Pinpoint the cell where the given text exists, returning its [x, y] midpoint coordinate. 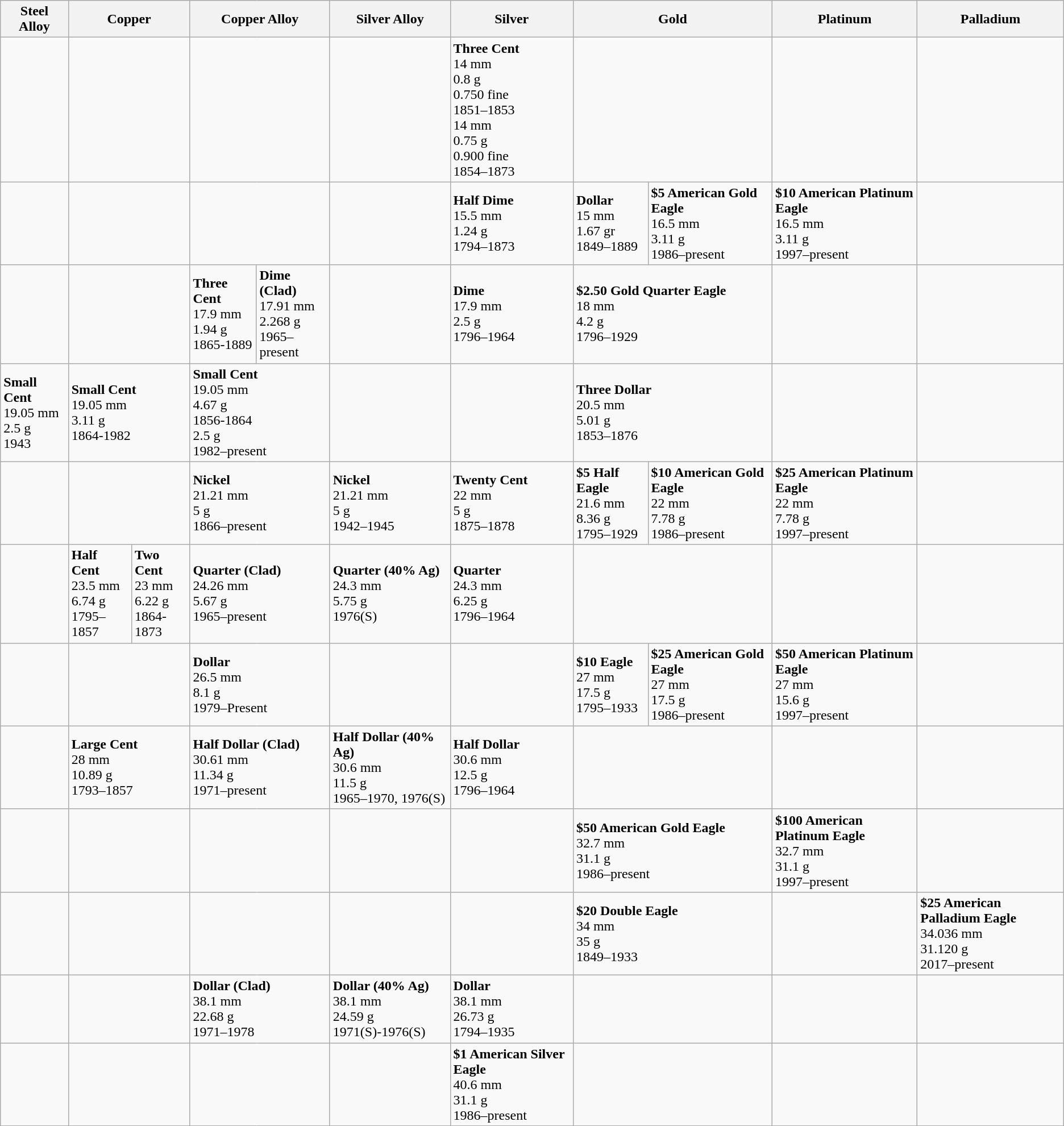
Half Dollar (40% Ag)30.6 mm11.5 g1965–1970, 1976(S) [390, 767]
Dollar15 mm1.67 gr1849–1889 [610, 223]
$25 American Palladium Eagle34.036 mm31.120 g2017–present [990, 933]
$5 American Gold Eagle16.5 mm3.11 g1986–present [710, 223]
Steel Alloy [34, 19]
Two Cent23 mm6.22 g1864-1873 [160, 593]
$5 Half Eagle21.6 mm8.36 g1795–1929 [610, 503]
Dime17.9 mm2.5 g1796–1964 [512, 314]
Half Dollar30.6 mm12.5 g1796–1964 [512, 767]
$25 American Platinum Eagle22 mm7.78 g1997–present [845, 503]
Half Dime15.5 mm1.24 g1794–1873 [512, 223]
$50 American Gold Eagle32.7 mm31.1 g1986–present [672, 850]
Three Cent14 mm0.8 g0.750 fine1851–185314 mm0.75 g0.900 fine1854–1873 [512, 110]
$1 American Silver Eagle40.6 mm31.1 g1986–present [512, 1084]
Small Cent19.05 mm2.5 g1943 [34, 413]
$50 American Platinum Eagle27 mm15.6 g1997–present [845, 684]
Quarter (Clad)24.26 mm5.67 g1965–present [260, 593]
Dollar (Clad)38.1 mm22.68 g1971–1978 [260, 1008]
Copper Alloy [260, 19]
Dollar26.5 mm8.1 g1979–Present [260, 684]
Silver Alloy [390, 19]
Half Dollar (Clad)30.61 mm11.34 g1971–present [260, 767]
Copper [129, 19]
$100 American Platinum Eagle32.7 mm31.1 g1997–present [845, 850]
Platinum [845, 19]
Dollar38.1 mm26.73 g1794–1935 [512, 1008]
$10 Eagle27 mm17.5 g1795–1933 [610, 684]
Nickel21.21 mm5 g1942–1945 [390, 503]
Quarter (40% Ag)24.3 mm5.75 g1976(S) [390, 593]
$10 American Platinum Eagle16.5 mm3.11 g1997–present [845, 223]
Palladium [990, 19]
$2.50 Gold Quarter Eagle18 mm4.2 g1796–1929 [672, 314]
Quarter24.3 mm6.25 g1796–1964 [512, 593]
$10 American Gold Eagle22 mm7.78 g1986–present [710, 503]
Silver [512, 19]
Dollar (40% Ag)38.1 mm24.59 g1971(S)-1976(S) [390, 1008]
Three Cent17.9 mm1.94 g1865-1889 [223, 314]
Small Cent19.05 mm3.11 g1864-1982 [129, 413]
Nickel21.21 mm5 g1866–present [260, 503]
$25 American Gold Eagle27 mm17.5 g1986–present [710, 684]
$20 Double Eagle34 mm35 g1849–1933 [672, 933]
Twenty Cent22 mm 5 g1875–1878 [512, 503]
Gold [672, 19]
Large Cent28 mm10.89 g1793–1857 [129, 767]
Small Cent19.05 mm4.67 g1856-18642.5 g1982–present [260, 413]
Three Dollar20.5 mm5.01 g1853–1876 [672, 413]
Dime (Clad)17.91 mm2.268 g1965–present [293, 314]
Half Cent23.5 mm6.74 g1795–1857 [100, 593]
